Detect which cell encompasses the target text, then output its (X, Y) center coordinate. 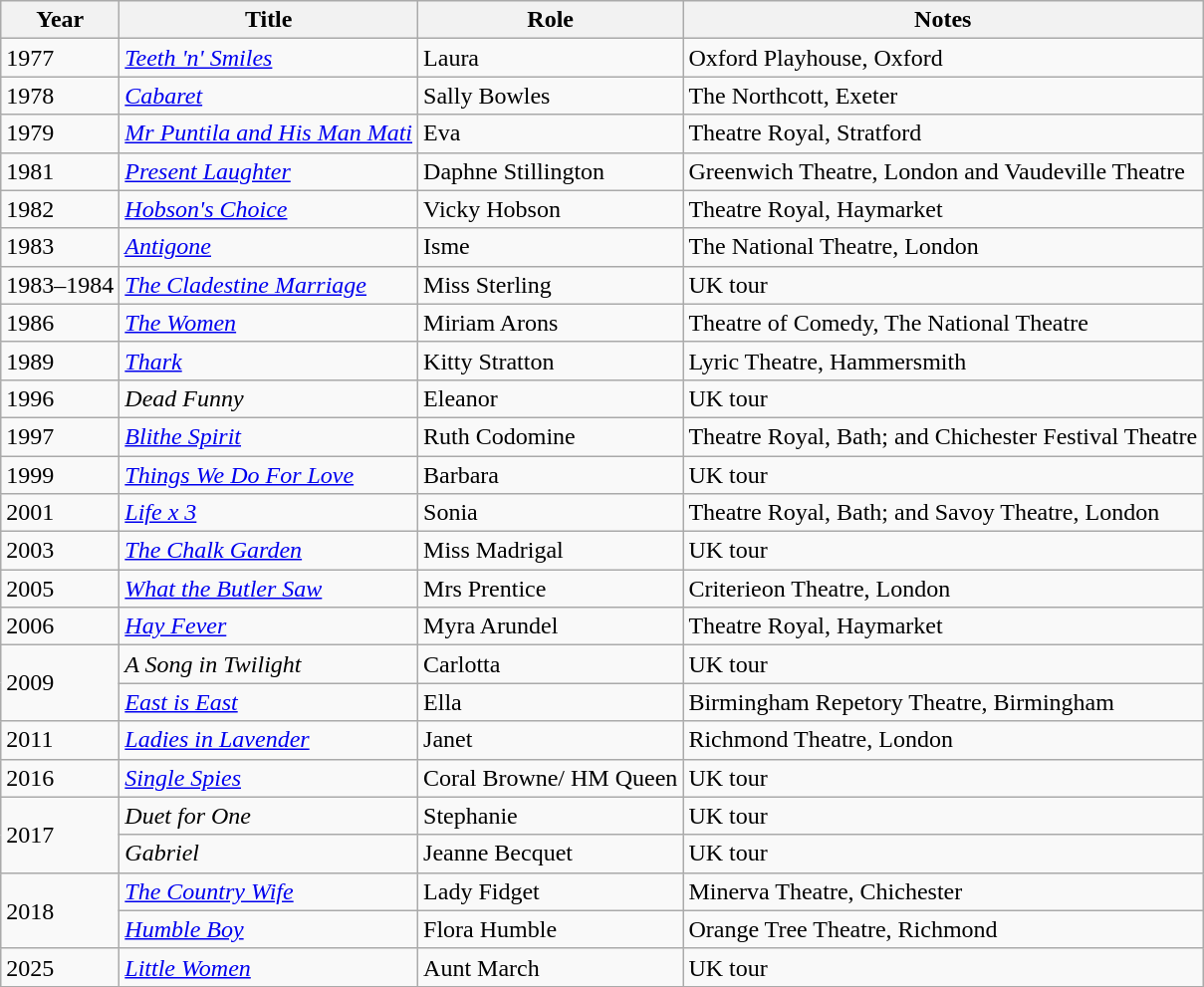
2005 (60, 589)
Year (60, 20)
Theatre Royal, Bath; and Chichester Festival Theatre (943, 436)
1983–1984 (60, 285)
Blithe Spirit (269, 436)
Richmond Theatre, London (943, 740)
Miss Madrigal (551, 551)
Eleanor (551, 398)
Life x 3 (269, 513)
2003 (60, 551)
Ruth Codomine (551, 436)
1978 (60, 96)
Sally Bowles (551, 96)
Cabaret (269, 96)
2001 (60, 513)
1997 (60, 436)
Theatre Royal, Bath; and Savoy Theatre, London (943, 513)
Isme (551, 247)
1979 (60, 133)
2006 (60, 626)
Miss Sterling (551, 285)
Jeanne Becquet (551, 854)
The Cladestine Marriage (269, 285)
2025 (60, 967)
Oxford Playhouse, Oxford (943, 58)
Laura (551, 58)
Humble Boy (269, 929)
The National Theatre, London (943, 247)
2016 (60, 778)
1999 (60, 475)
Antigone (269, 247)
Title (269, 20)
Minerva Theatre, Chichester (943, 891)
The Chalk Garden (269, 551)
Ladies in Lavender (269, 740)
The Country Wife (269, 891)
Gabriel (269, 854)
The Women (269, 323)
Kitty Stratton (551, 361)
Vicky Hobson (551, 209)
What the Butler Saw (269, 589)
2018 (60, 910)
East is East (269, 702)
Lyric Theatre, Hammersmith (943, 361)
Theatre of Comedy, The National Theatre (943, 323)
2011 (60, 740)
1981 (60, 171)
Things We Do For Love (269, 475)
Hay Fever (269, 626)
Theatre Royal, Stratford (943, 133)
Birmingham Repetory Theatre, Birmingham (943, 702)
Stephanie (551, 816)
Orange Tree Theatre, Richmond (943, 929)
Barbara (551, 475)
1983 (60, 247)
Single Spies (269, 778)
Hobson's Choice (269, 209)
Duet for One (269, 816)
Sonia (551, 513)
Myra Arundel (551, 626)
Daphne Stillington (551, 171)
Dead Funny (269, 398)
Flora Humble (551, 929)
2009 (60, 683)
Carlotta (551, 664)
1996 (60, 398)
Lady Fidget (551, 891)
Present Laughter (269, 171)
Aunt March (551, 967)
1986 (60, 323)
Janet (551, 740)
1977 (60, 58)
Little Women (269, 967)
Greenwich Theatre, London and Vaudeville Theatre (943, 171)
1982 (60, 209)
2017 (60, 835)
Miriam Arons (551, 323)
Mrs Prentice (551, 589)
Thark (269, 361)
Role (551, 20)
Coral Browne/ HM Queen (551, 778)
A Song in Twilight (269, 664)
Eva (551, 133)
Notes (943, 20)
The Northcott, Exeter (943, 96)
Mr Puntila and His Man Mati (269, 133)
1989 (60, 361)
Criterieon Theatre, London (943, 589)
Ella (551, 702)
Teeth 'n' Smiles (269, 58)
